Return the (X, Y) coordinate for the center point of the cell that contains the specified text.  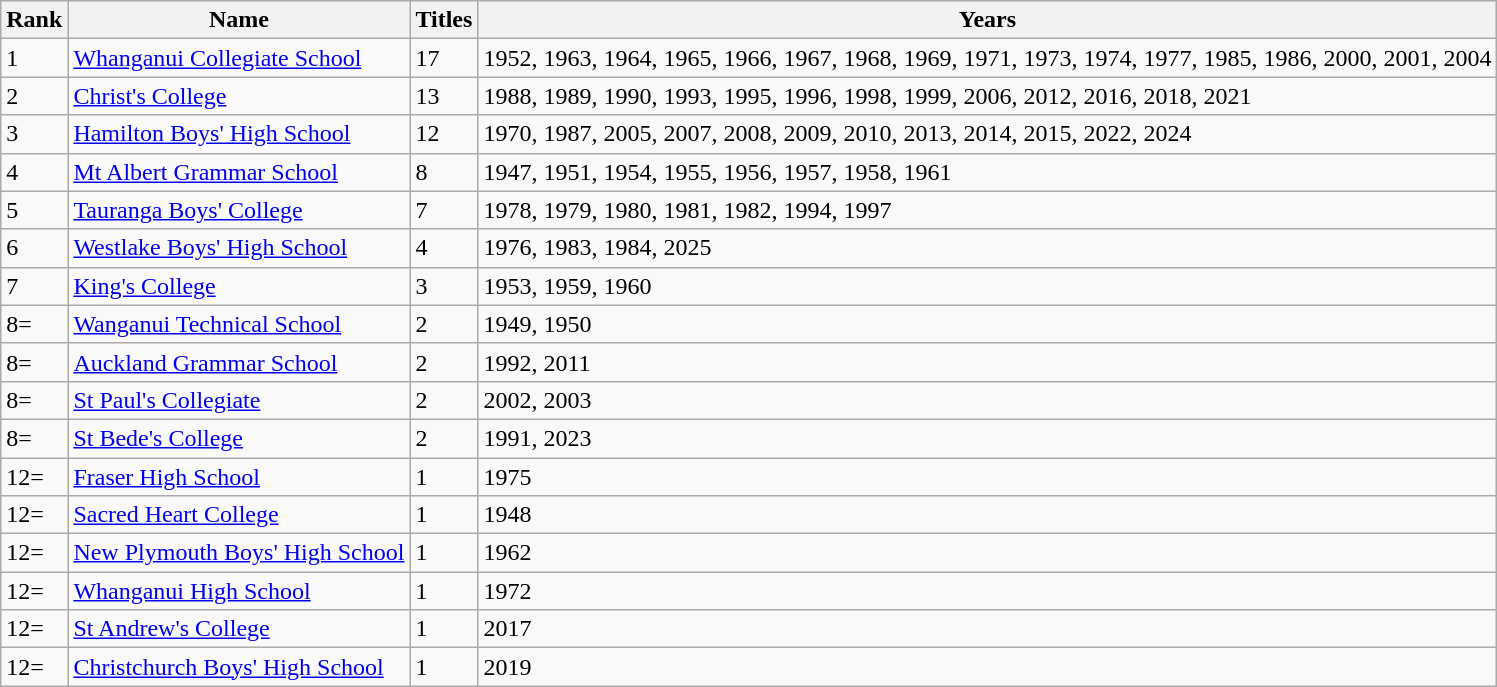
1992, 2011 (988, 362)
St Bede's College (239, 438)
Auckland Grammar School (239, 362)
2019 (988, 667)
St Andrew's College (239, 629)
1962 (988, 553)
St Paul's Collegiate (239, 400)
1949, 1950 (988, 324)
1988, 1989, 1990, 1993, 1995, 1996, 1998, 1999, 2006, 2012, 2016, 2018, 2021 (988, 96)
2002, 2003 (988, 400)
Rank (34, 20)
1975 (988, 477)
Titles (444, 20)
Tauranga Boys' College (239, 210)
Mt Albert Grammar School (239, 172)
Whanganui High School (239, 591)
New Plymouth Boys' High School (239, 553)
5 (34, 210)
6 (34, 248)
1991, 2023 (988, 438)
Westlake Boys' High School (239, 248)
Name (239, 20)
Hamilton Boys' High School (239, 134)
Years (988, 20)
1953, 1959, 1960 (988, 286)
1970, 1987, 2005, 2007, 2008, 2009, 2010, 2013, 2014, 2015, 2022, 2024 (988, 134)
1972 (988, 591)
8 (444, 172)
Christ's College (239, 96)
1978, 1979, 1980, 1981, 1982, 1994, 1997 (988, 210)
12 (444, 134)
13 (444, 96)
1948 (988, 515)
Sacred Heart College (239, 515)
1952, 1963, 1964, 1965, 1966, 1967, 1968, 1969, 1971, 1973, 1974, 1977, 1985, 1986, 2000, 2001, 2004 (988, 58)
2017 (988, 629)
17 (444, 58)
Wanganui Technical School (239, 324)
Whanganui Collegiate School (239, 58)
Fraser High School (239, 477)
1947, 1951, 1954, 1955, 1956, 1957, 1958, 1961 (988, 172)
King's College (239, 286)
Christchurch Boys' High School (239, 667)
1976, 1983, 1984, 2025 (988, 248)
